Provide the [x, y] coordinate of the cell's center where the given text is located.  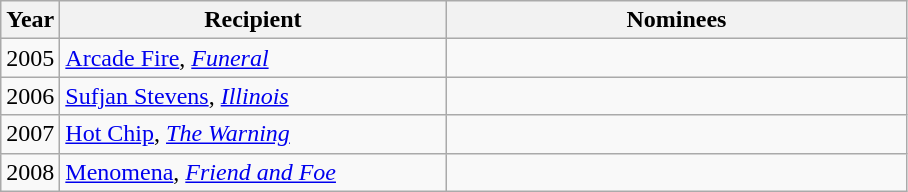
Recipient [253, 20]
Hot Chip, The Warning [253, 134]
Menomena, Friend and Foe [253, 172]
2007 [30, 134]
Year [30, 20]
2005 [30, 58]
2008 [30, 172]
Arcade Fire, Funeral [253, 58]
Nominees [676, 20]
Sufjan Stevens, Illinois [253, 96]
2006 [30, 96]
